Return the (x, y) coordinate for the center point of the cell that contains the specified text.  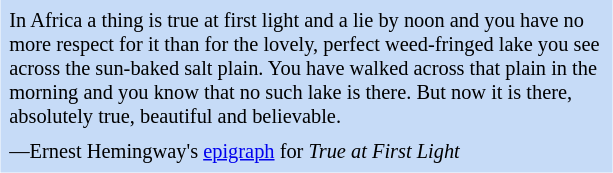
—Ernest Hemingway's epigraph for True at First Light (306, 152)
